Extract the (x, y) coordinate from the center of the cell holding the provided text.  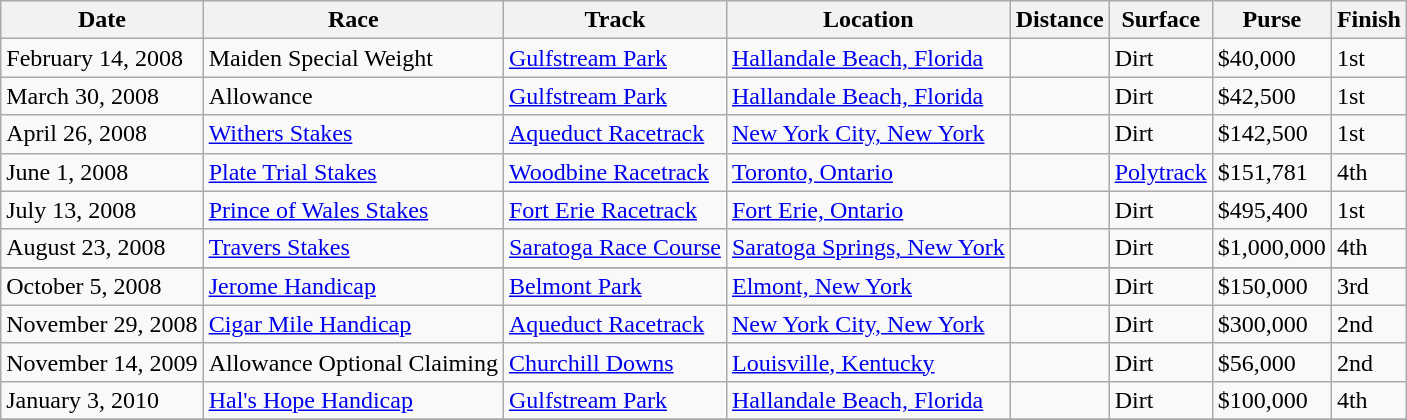
Finish (1368, 20)
March 30, 2008 (102, 96)
Date (102, 20)
Location (868, 20)
November 29, 2008 (102, 324)
$300,000 (1272, 324)
Louisville, Kentucky (868, 362)
Surface (1160, 20)
$142,500 (1272, 134)
February 14, 2008 (102, 58)
Maiden Special Weight (353, 58)
Plate Trial Stakes (353, 172)
Withers Stakes (353, 134)
Fort Erie Racetrack (614, 210)
Belmont Park (614, 286)
October 5, 2008 (102, 286)
Churchill Downs (614, 362)
$495,400 (1272, 210)
Track (614, 20)
3rd (1368, 286)
April 26, 2008 (102, 134)
Polytrack (1160, 172)
Saratoga Springs, New York (868, 248)
Travers Stakes (353, 248)
August 23, 2008 (102, 248)
$42,500 (1272, 96)
$40,000 (1272, 58)
Purse (1272, 20)
Allowance Optional Claiming (353, 362)
Toronto, Ontario (868, 172)
Elmont, New York (868, 286)
Hal's Hope Handicap (353, 400)
$151,781 (1272, 172)
Cigar Mile Handicap (353, 324)
January 3, 2010 (102, 400)
$1,000,000 (1272, 248)
Fort Erie, Ontario (868, 210)
$150,000 (1272, 286)
$100,000 (1272, 400)
June 1, 2008 (102, 172)
Jerome Handicap (353, 286)
$56,000 (1272, 362)
Prince of Wales Stakes (353, 210)
November 14, 2009 (102, 362)
Allowance (353, 96)
July 13, 2008 (102, 210)
Distance (1060, 20)
Race (353, 20)
Saratoga Race Course (614, 248)
Woodbine Racetrack (614, 172)
